Locate the cell with the specified text and output its [x, y] center coordinate. 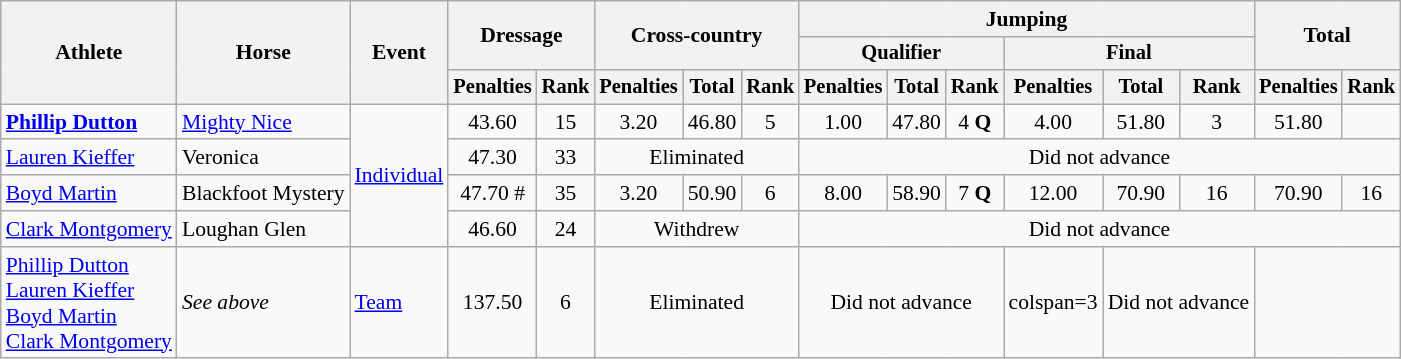
Phillip Dutton [89, 122]
Mighty Nice [264, 122]
24 [566, 229]
4.00 [1054, 122]
Team [400, 303]
12.00 [1054, 193]
35 [566, 193]
Qualifier [902, 54]
Athlete [89, 52]
colspan=3 [1054, 303]
Event [400, 52]
Loughan Glen [264, 229]
Final [1130, 54]
47.80 [916, 122]
47.30 [492, 158]
Lauren Kieffer [89, 158]
Individual [400, 175]
137.50 [492, 303]
Horse [264, 52]
43.60 [492, 122]
See above [264, 303]
Dressage [521, 36]
46.60 [492, 229]
Jumping [1026, 19]
Clark Montgomery [89, 229]
5 [770, 122]
Phillip DuttonLauren KiefferBoyd MartinClark Montgomery [89, 303]
Blackfoot Mystery [264, 193]
Withdrew [696, 229]
4 Q [975, 122]
47.70 # [492, 193]
50.90 [712, 193]
7 Q [975, 193]
33 [566, 158]
Cross-country [696, 36]
Veronica [264, 158]
46.80 [712, 122]
15 [566, 122]
8.00 [843, 193]
Boyd Martin [89, 193]
58.90 [916, 193]
3 [1216, 122]
1.00 [843, 122]
